For the text-containing cell, return its midpoint in [X, Y] coordinate format. 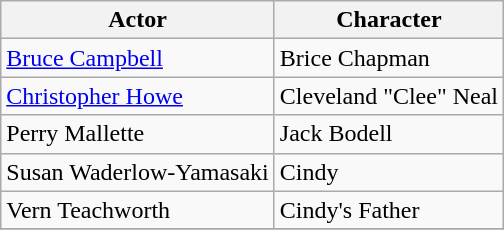
Brice Chapman [388, 58]
Cindy's Father [388, 210]
Christopher Howe [138, 96]
Actor [138, 20]
Cleveland "Clee" Neal [388, 96]
Susan Waderlow-Yamasaki [138, 172]
Bruce Campbell [138, 58]
Jack Bodell [388, 134]
Cindy [388, 172]
Vern Teachworth [138, 210]
Character [388, 20]
Perry Mallette [138, 134]
